Find where the given text appears and provide that cell's center as [X, Y] coordinate. 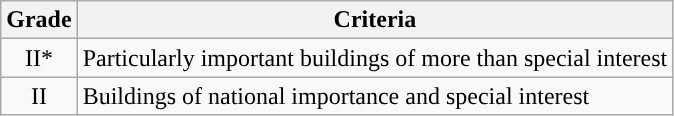
II* [39, 58]
Criteria [375, 20]
Buildings of national importance and special interest [375, 96]
Grade [39, 20]
Particularly important buildings of more than special interest [375, 58]
II [39, 96]
